Pinpoint the cell where the given text exists, returning its (x, y) midpoint coordinate. 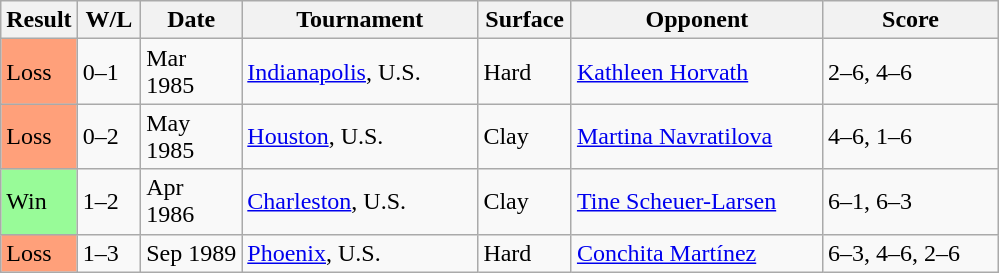
Apr 1986 (192, 202)
Kathleen Horvath (696, 72)
Houston, U.S. (360, 136)
Phoenix, U.S. (360, 253)
Surface (525, 20)
Indianapolis, U.S. (360, 72)
6–1, 6–3 (910, 202)
Tine Scheuer-Larsen (696, 202)
1–3 (109, 253)
Tournament (360, 20)
Win (39, 202)
0–1 (109, 72)
May 1985 (192, 136)
0–2 (109, 136)
Charleston, U.S. (360, 202)
Date (192, 20)
Sep 1989 (192, 253)
Score (910, 20)
Result (39, 20)
1–2 (109, 202)
4–6, 1–6 (910, 136)
W/L (109, 20)
Mar 1985 (192, 72)
Opponent (696, 20)
6–3, 4–6, 2–6 (910, 253)
Martina Navratilova (696, 136)
Conchita Martínez (696, 253)
2–6, 4–6 (910, 72)
